Determine the [x, y] coordinate at the center of the cell enclosing the given text.  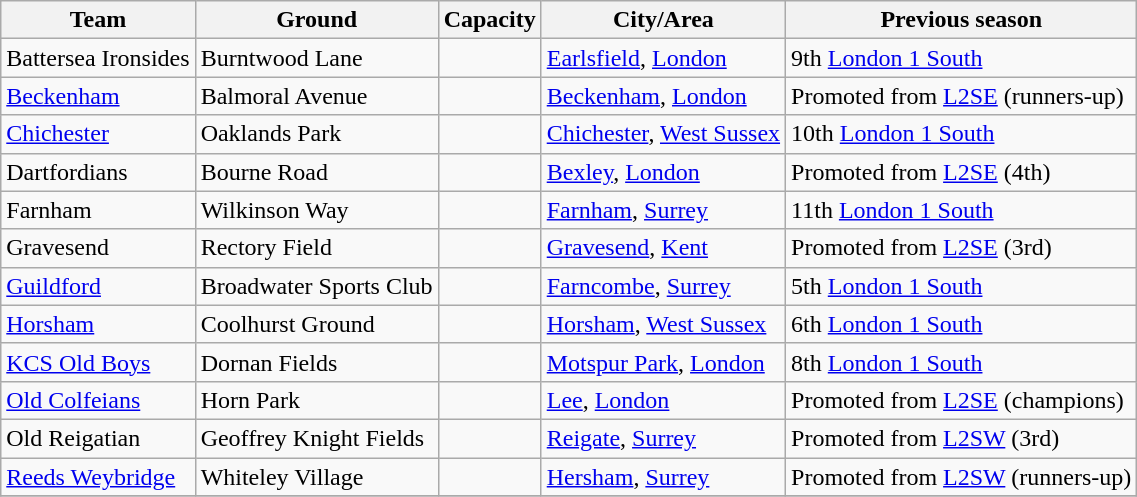
Reeds Weybridge [98, 477]
City/Area [663, 20]
Ground [316, 20]
5th London 1 South [962, 286]
Hersham, Surrey [663, 477]
Bourne Road [316, 172]
Horsham, West Sussex [663, 324]
Chichester, West Sussex [663, 134]
Wilkinson Way [316, 210]
Bexley, London [663, 172]
Dornan Fields [316, 362]
Rectory Field [316, 248]
Capacity [490, 20]
Lee, London [663, 400]
Previous season [962, 20]
Farncombe, Surrey [663, 286]
Gravesend [98, 248]
Battersea Ironsides [98, 58]
Old Reigatian [98, 438]
Gravesend, Kent [663, 248]
Coolhurst Ground [316, 324]
Geoffrey Knight Fields [316, 438]
Oaklands Park [316, 134]
Promoted from L2SE (runners-up) [962, 96]
Earlsfield, London [663, 58]
Farnham [98, 210]
Promoted from L2SW (3rd) [962, 438]
9th London 1 South [962, 58]
Whiteley Village [316, 477]
Beckenham [98, 96]
6th London 1 South [962, 324]
Old Colfeians [98, 400]
Promoted from L2SE (champions) [962, 400]
Promoted from L2SE (3rd) [962, 248]
Burntwood Lane [316, 58]
Horn Park [316, 400]
Broadwater Sports Club [316, 286]
Team [98, 20]
11th London 1 South [962, 210]
Chichester [98, 134]
Guildford [98, 286]
Farnham, Surrey [663, 210]
Motspur Park, London [663, 362]
Reigate, Surrey [663, 438]
KCS Old Boys [98, 362]
10th London 1 South [962, 134]
Dartfordians [98, 172]
8th London 1 South [962, 362]
Promoted from L2SW (runners-up) [962, 477]
Promoted from L2SE (4th) [962, 172]
Balmoral Avenue [316, 96]
Horsham [98, 324]
Beckenham, London [663, 96]
